Scan for the cell matching the given text and deliver its (X, Y) coordinate at center. 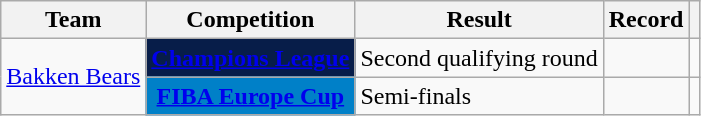
Record (646, 20)
Bakken Bears (74, 77)
Second qualifying round (479, 58)
FIBA Europe Cup (250, 96)
Result (479, 20)
Team (74, 20)
Champions League (250, 58)
Semi-finals (479, 96)
Competition (250, 20)
